Pinpoint the cell where the given text exists, returning its (x, y) midpoint coordinate. 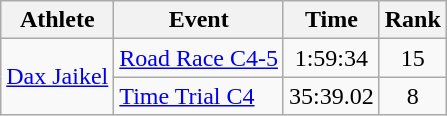
Road Race C4-5 (199, 58)
Time (331, 20)
1:59:34 (331, 58)
Dax Jaikel (58, 77)
15 (412, 58)
Time Trial C4 (199, 96)
8 (412, 96)
Athlete (58, 20)
Event (199, 20)
35:39.02 (331, 96)
Rank (412, 20)
